Capture the cell that displays the provided text and extract its (x, y) central coordinate. 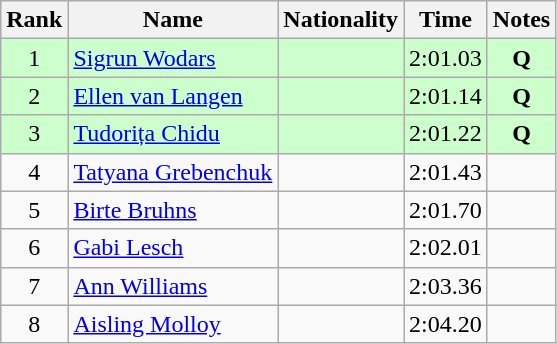
8 (34, 324)
Tudorița Chidu (173, 134)
Sigrun Wodars (173, 58)
Gabi Lesch (173, 248)
Notes (521, 20)
2:01.14 (446, 96)
6 (34, 248)
2:01.43 (446, 172)
2:01.22 (446, 134)
Name (173, 20)
5 (34, 210)
2:02.01 (446, 248)
Tatyana Grebenchuk (173, 172)
3 (34, 134)
7 (34, 286)
2:01.70 (446, 210)
2 (34, 96)
Ann Williams (173, 286)
2:03.36 (446, 286)
4 (34, 172)
2:01.03 (446, 58)
1 (34, 58)
Time (446, 20)
Rank (34, 20)
2:04.20 (446, 324)
Birte Bruhns (173, 210)
Ellen van Langen (173, 96)
Aisling Molloy (173, 324)
Nationality (341, 20)
